Search for the cell housing the specified text and yield its (X, Y) center coordinate. 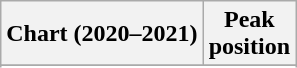
Peakposition (249, 34)
Chart (2020–2021) (102, 34)
